Return the [x, y] coordinate for the center point of the cell that contains the specified text.  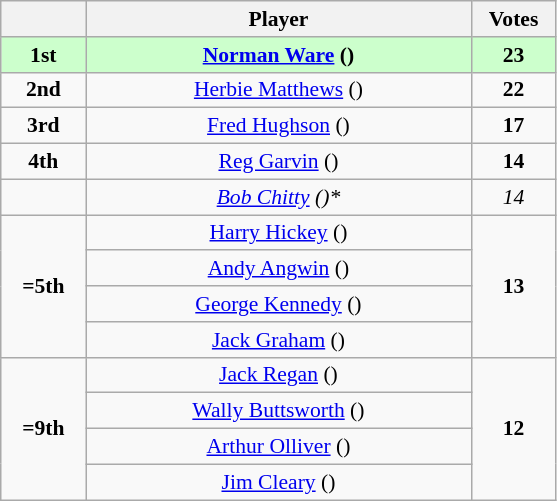
Votes [514, 19]
=9th [44, 428]
Herbie Matthews () [278, 90]
Jack Regan () [278, 375]
Andy Angwin () [278, 269]
Norman Ware () [278, 55]
3rd [44, 126]
Bob Chitty ()* [278, 197]
Jack Graham () [278, 340]
13 [514, 286]
Fred Hughson () [278, 126]
23 [514, 55]
4th [44, 162]
=5th [44, 286]
17 [514, 126]
George Kennedy () [278, 304]
Player [278, 19]
Harry Hickey () [278, 233]
22 [514, 90]
Reg Garvin () [278, 162]
12 [514, 428]
1st [44, 55]
Jim Cleary () [278, 482]
Arthur Olliver () [278, 447]
2nd [44, 90]
Wally Buttsworth () [278, 411]
